Return the (x, y) coordinate for the center point of the cell that contains the specified text.  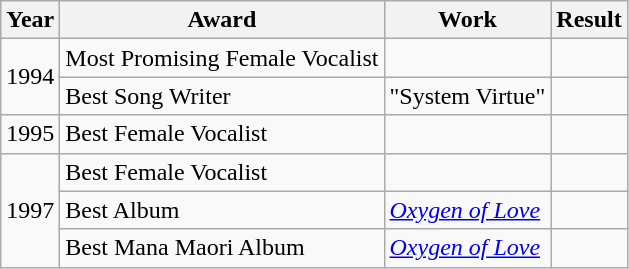
Best Mana Maori Album (222, 248)
"System Virtue" (468, 96)
Result (589, 20)
1997 (30, 210)
Award (222, 20)
Best Song Writer (222, 96)
1995 (30, 134)
Best Album (222, 210)
Year (30, 20)
Work (468, 20)
1994 (30, 77)
Most Promising Female Vocalist (222, 58)
